Output the [X, Y] coordinate of the center of the cell containing the given text.  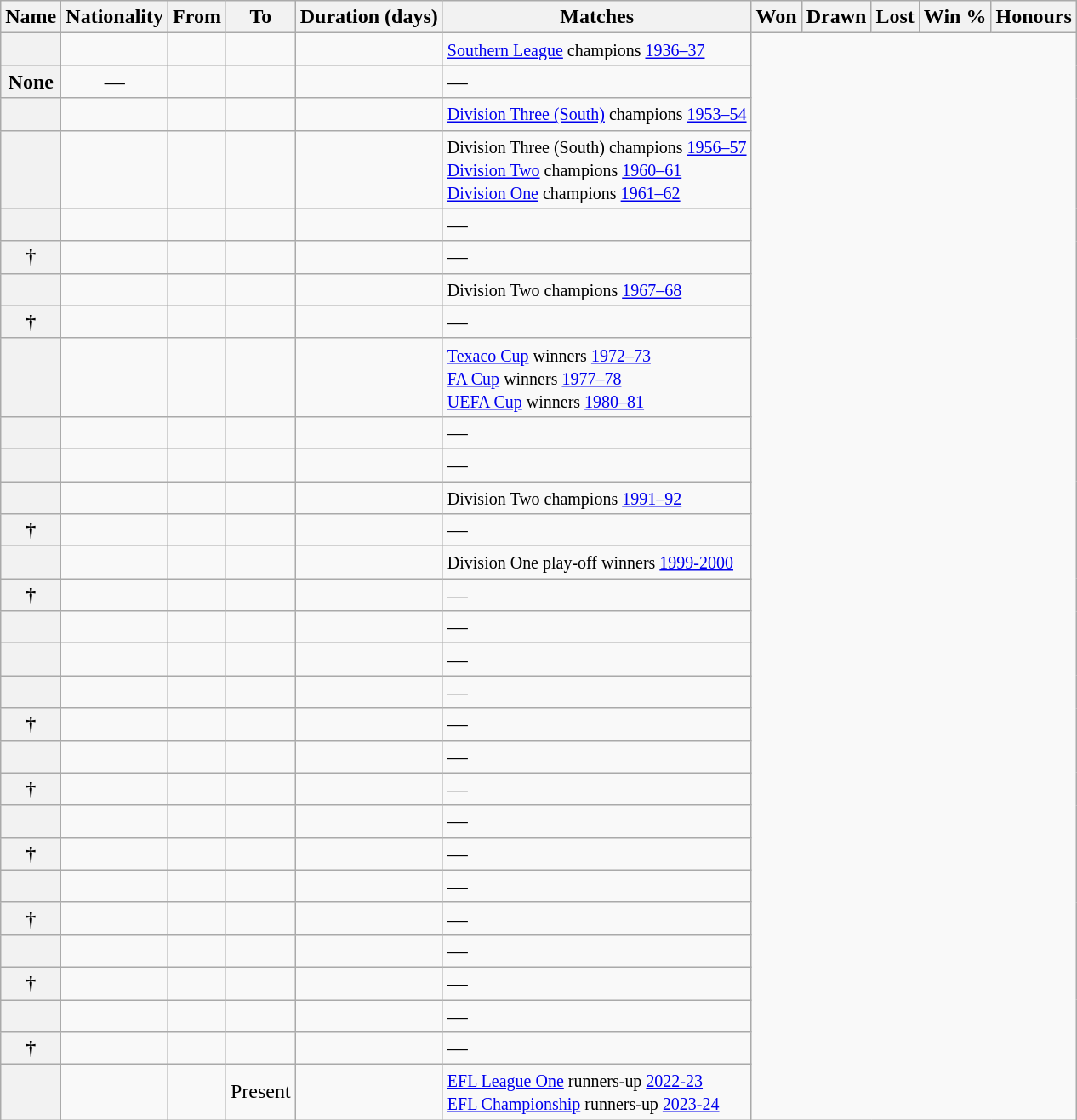
Duration (days) [369, 17]
Matches [597, 17]
Division One play-off winners 1999-2000 [597, 563]
Won [776, 17]
Present [260, 1093]
Drawn [836, 17]
EFL League One runners-up 2022-23EFL Championship runners-up 2023-24 [597, 1093]
Nationality [115, 17]
Division Three (South) champions 1956–57Division Two champions 1960–61Division One champions 1961–62 [597, 169]
To [260, 17]
Win % [954, 17]
Southern League champions 1936–37 [597, 49]
Lost [895, 17]
Name [31, 17]
Division Two champions 1991–92 [597, 498]
Texaco Cup winners 1972–73FA Cup winners 1977–78UEFA Cup winners 1980–81 [597, 377]
Division Three (South) champions 1953–54 [597, 114]
From [197, 17]
Division Two champions 1967–68 [597, 289]
None [31, 82]
Honours [1034, 17]
